Identify which cell holds the provided text, then report its (X, Y) central coordinate. 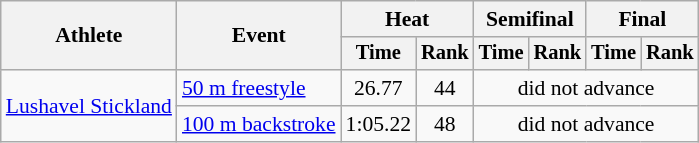
50 m freestyle (259, 88)
Heat (408, 19)
44 (445, 88)
Final (642, 19)
48 (445, 124)
Lushavel Stickland (89, 106)
Athlete (89, 36)
Event (259, 36)
1:05.22 (378, 124)
26.77 (378, 88)
Semifinal (530, 19)
100 m backstroke (259, 124)
